For the text-containing cell, return its midpoint in [X, Y] coordinate format. 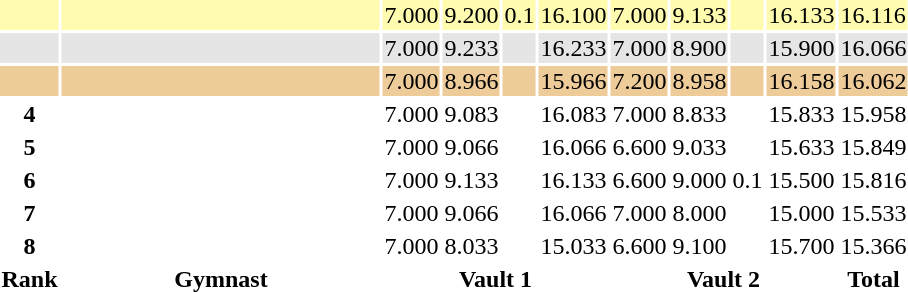
7 [30, 213]
8.033 [472, 246]
4 [30, 114]
15.033 [574, 246]
16.116 [874, 15]
15.900 [802, 48]
5 [30, 147]
15.958 [874, 114]
15.816 [874, 180]
15.966 [574, 81]
8 [30, 246]
9.200 [472, 15]
15.500 [802, 180]
15.849 [874, 147]
9.100 [700, 246]
8.833 [700, 114]
15.533 [874, 213]
7.200 [640, 81]
15.700 [802, 246]
8.000 [700, 213]
15.633 [802, 147]
9.083 [472, 114]
16.100 [574, 15]
6 [30, 180]
15.366 [874, 246]
9.033 [700, 147]
9.233 [472, 48]
8.966 [472, 81]
9.000 [700, 180]
8.900 [700, 48]
16.083 [574, 114]
15.833 [802, 114]
8.958 [700, 81]
16.158 [802, 81]
15.000 [802, 213]
16.233 [574, 48]
16.062 [874, 81]
